Identify which cell holds the provided text, then report its (X, Y) central coordinate. 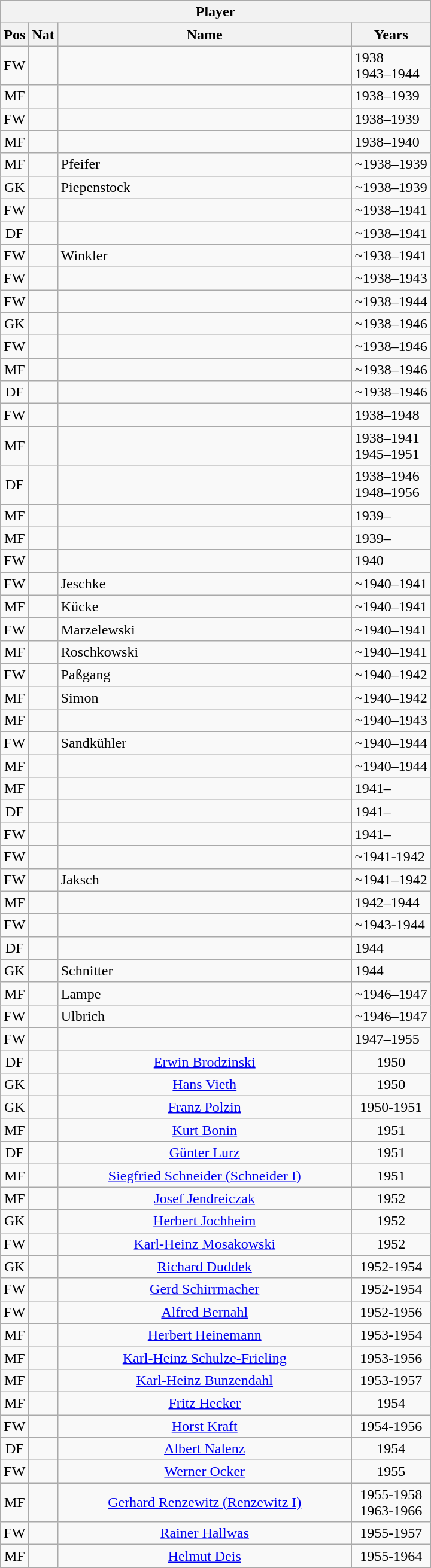
Werner Ocker (205, 1472)
1940 (391, 561)
Pos (14, 35)
1955-19581963-1966 (391, 1502)
Paßgang (205, 675)
Gerd Schirrmacher (205, 1289)
Albert Nalenz (205, 1449)
~1943-1944 (391, 925)
~1938–1944 (391, 301)
Horst Kraft (205, 1426)
1938–19461948–1956 (391, 484)
Winkler (205, 255)
Kücke (205, 606)
1953-1954 (391, 1335)
1955 (391, 1472)
19381943–1944 (391, 66)
Fritz Hecker (205, 1403)
Name (205, 35)
Siegfried Schneider (Schneider I) (205, 1176)
~1941-1942 (391, 857)
Karl-Heinz Mosakowski (205, 1244)
1947–1955 (391, 1039)
1954-1956 (391, 1426)
1953-1956 (391, 1357)
1953-1957 (391, 1380)
Sandkühler (205, 743)
1938–1948 (391, 415)
Franz Polzin (205, 1108)
Years (391, 35)
1955-1957 (391, 1533)
Gerhard Renzewitz (Renzewitz I) (205, 1502)
Kurt Bonin (205, 1130)
Jeschke (205, 584)
1952-1956 (391, 1312)
Herbert Heinemann (205, 1335)
Alfred Bernahl (205, 1312)
1942–1944 (391, 902)
Player (215, 12)
1938–1940 (391, 142)
Karl-Heinz Bunzendahl (205, 1380)
Josef Jendreiczak (205, 1198)
Erwin Brodzinski (205, 1061)
Günter Lurz (205, 1153)
~1940–1943 (391, 721)
Rainer Hallwas (205, 1533)
Schnitter (205, 971)
Nat (43, 35)
Simon (205, 698)
Pfeifer (205, 164)
1950-1951 (391, 1108)
Helmut Deis (205, 1556)
Jaksch (205, 880)
Piepenstock (205, 187)
Karl-Heinz Schulze-Frieling (205, 1357)
Hans Vieth (205, 1085)
Ulbrich (205, 1016)
Herbert Jochheim (205, 1221)
~1941–1942 (391, 880)
Richard Duddek (205, 1267)
~1938–1943 (391, 278)
Roschkowski (205, 652)
1938–19411945–1951 (391, 446)
1955-1964 (391, 1556)
Lampe (205, 993)
Marzelewski (205, 629)
